Find where the given text appears and provide that cell's center as [x, y] coordinate. 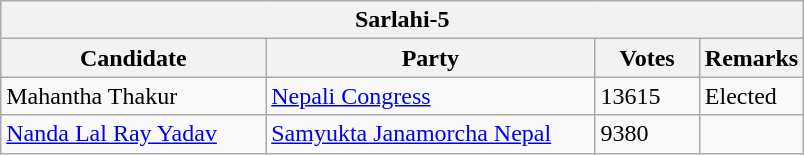
Sarlahi-5 [402, 20]
Nepali Congress [430, 96]
Party [430, 58]
Votes [647, 58]
Remarks [751, 58]
Samyukta Janamorcha Nepal [430, 134]
Candidate [134, 58]
9380 [647, 134]
Mahantha Thakur [134, 96]
Elected [751, 96]
Nanda Lal Ray Yadav [134, 134]
13615 [647, 96]
